Determine the [X, Y] coordinate at the center of the cell enclosing the given text.  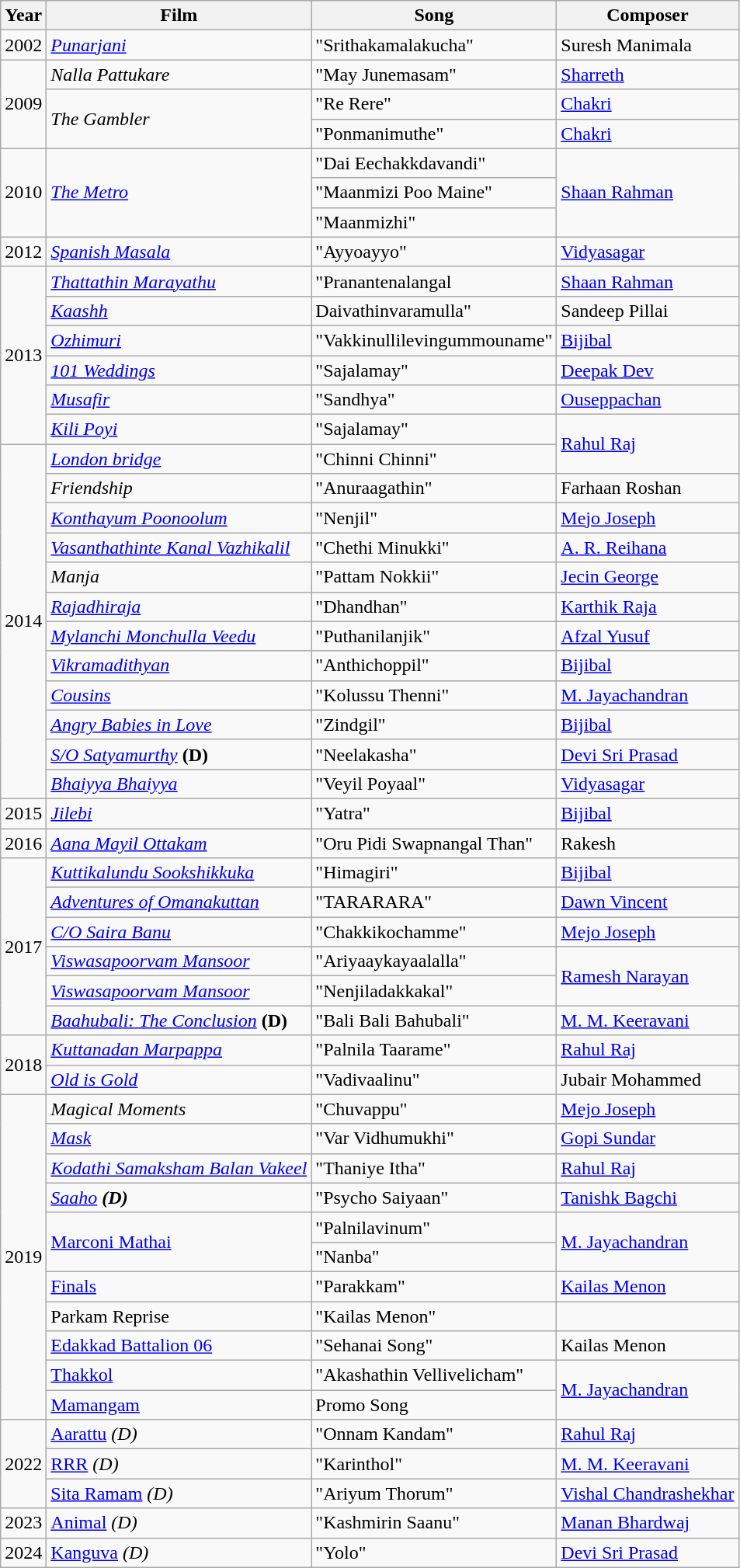
"Neelakasha" [434, 754]
"Nanba" [434, 1257]
"Pranantenalangal [434, 281]
Konthayum Poonoolum [179, 518]
Song [434, 16]
Finals [179, 1286]
C/O Saira Banu [179, 932]
"Re Rere" [434, 104]
2002 [23, 45]
Sandeep Pillai [648, 311]
Ramesh Narayan [648, 976]
"Bali Bali Bahubali" [434, 1020]
"Nenjiladakkakal" [434, 991]
Baahubali: The Conclusion (D) [179, 1020]
"TARARARA" [434, 902]
Saaho (D) [179, 1198]
2012 [23, 252]
Kuttanadan Marpappa [179, 1050]
Angry Babies in Love [179, 725]
Mask [179, 1139]
Suresh Manimala [648, 45]
"Chuvappu" [434, 1109]
Punarjani [179, 45]
Manja [179, 577]
Manan Bhardwaj [648, 1523]
"Veyil Poyaal" [434, 784]
"Vakkinullilevingummouname" [434, 340]
2017 [23, 947]
Tanishk Bagchi [648, 1198]
Ozhimuri [179, 340]
Kuttikalundu Sookshikkuka [179, 873]
Promo Song [434, 1405]
2013 [23, 355]
"Kolussu Thenni" [434, 695]
"Kailas Menon" [434, 1316]
"Chinni Chinni" [434, 459]
101 Weddings [179, 370]
"Var Vidhumukhi" [434, 1139]
RRR (D) [179, 1464]
The Metro [179, 193]
Cousins [179, 695]
"Yatra" [434, 813]
"Onnam Kandam" [434, 1434]
Marconi Mathai [179, 1242]
2015 [23, 813]
Bhaiyya Bhaiyya [179, 784]
The Gambler [179, 119]
Aana Mayil Ottakam [179, 843]
"Anuraagathin" [434, 488]
Composer [648, 16]
"Ariyum Thorum" [434, 1493]
2018 [23, 1065]
"Thaniye Itha" [434, 1168]
Farhaan Roshan [648, 488]
"Dhandhan" [434, 607]
"Anthichoppil" [434, 666]
Kodathi Samaksham Balan Vakeel [179, 1168]
Thakkol [179, 1375]
"Vadivaalinu" [434, 1080]
"Akashathin Vellivelicham" [434, 1375]
Dawn Vincent [648, 902]
"Chethi Minukki" [434, 548]
"Sandhya" [434, 400]
"Ayyoayyo" [434, 252]
"Palnila Taarame" [434, 1050]
Rajadhiraja [179, 607]
"Srithakamalakucha" [434, 45]
Year [23, 16]
Vikramadithyan [179, 666]
London bridge [179, 459]
S/O Satyamurthy (D) [179, 754]
Kili Poyi [179, 429]
Magical Moments [179, 1109]
"Kashmirin Saanu" [434, 1523]
"Zindgil" [434, 725]
Karthik Raja [648, 607]
Sita Ramam (D) [179, 1493]
Daivathinvaramulla" [434, 311]
"Oru Pidi Swapnangal Than" [434, 843]
2009 [23, 104]
Jilebi [179, 813]
Spanish Masala [179, 252]
"Maanmizhi" [434, 222]
"Psycho Saiyaan" [434, 1198]
"Parakkam" [434, 1286]
2023 [23, 1523]
2014 [23, 621]
2022 [23, 1464]
Nalla Pattukare [179, 75]
Thattathin Marayathu [179, 281]
Deepak Dev [648, 370]
"Puthanilanjik" [434, 636]
2016 [23, 843]
Afzal Yusuf [648, 636]
Film [179, 16]
Sharreth [648, 75]
Jecin George [648, 577]
2019 [23, 1257]
Ouseppachan [648, 400]
"Chakkikochamme" [434, 932]
Vishal Chandrashekhar [648, 1493]
"Maanmizi Poo Maine" [434, 193]
"Ariyaaykayaalalla" [434, 961]
"Dai Eechakkdavandi" [434, 163]
"May Junemasam" [434, 75]
Kanguva (D) [179, 1552]
2024 [23, 1552]
"Pattam Nokkii" [434, 577]
A. R. Reihana [648, 548]
Old is Gold [179, 1080]
Animal (D) [179, 1523]
2010 [23, 193]
Mylanchi Monchulla Veedu [179, 636]
"Karinthol" [434, 1464]
Parkam Reprise [179, 1316]
Gopi Sundar [648, 1139]
"Ponmanimuthe" [434, 134]
Kaashh [179, 311]
"Himagiri" [434, 873]
"Palnilavinum" [434, 1227]
Adventures of Omanakuttan [179, 902]
Aarattu (D) [179, 1434]
Mamangam [179, 1405]
Friendship [179, 488]
"Nenjil" [434, 518]
"Sehanai Song" [434, 1346]
"Yolo" [434, 1552]
Edakkad Battalion 06 [179, 1346]
Vasanthathinte Kanal Vazhikalil [179, 548]
Jubair Mohammed [648, 1080]
Rakesh [648, 843]
Musafir [179, 400]
